Determine the (x, y) coordinate at the center of the cell enclosing the given text.  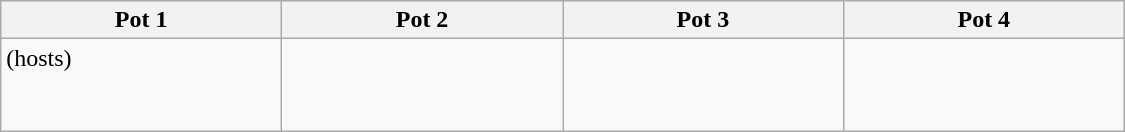
Pot 4 (984, 20)
Pot 1 (142, 20)
Pot 2 (422, 20)
(hosts) (142, 85)
Pot 3 (702, 20)
